Search for the cell housing the specified text and yield its (X, Y) center coordinate. 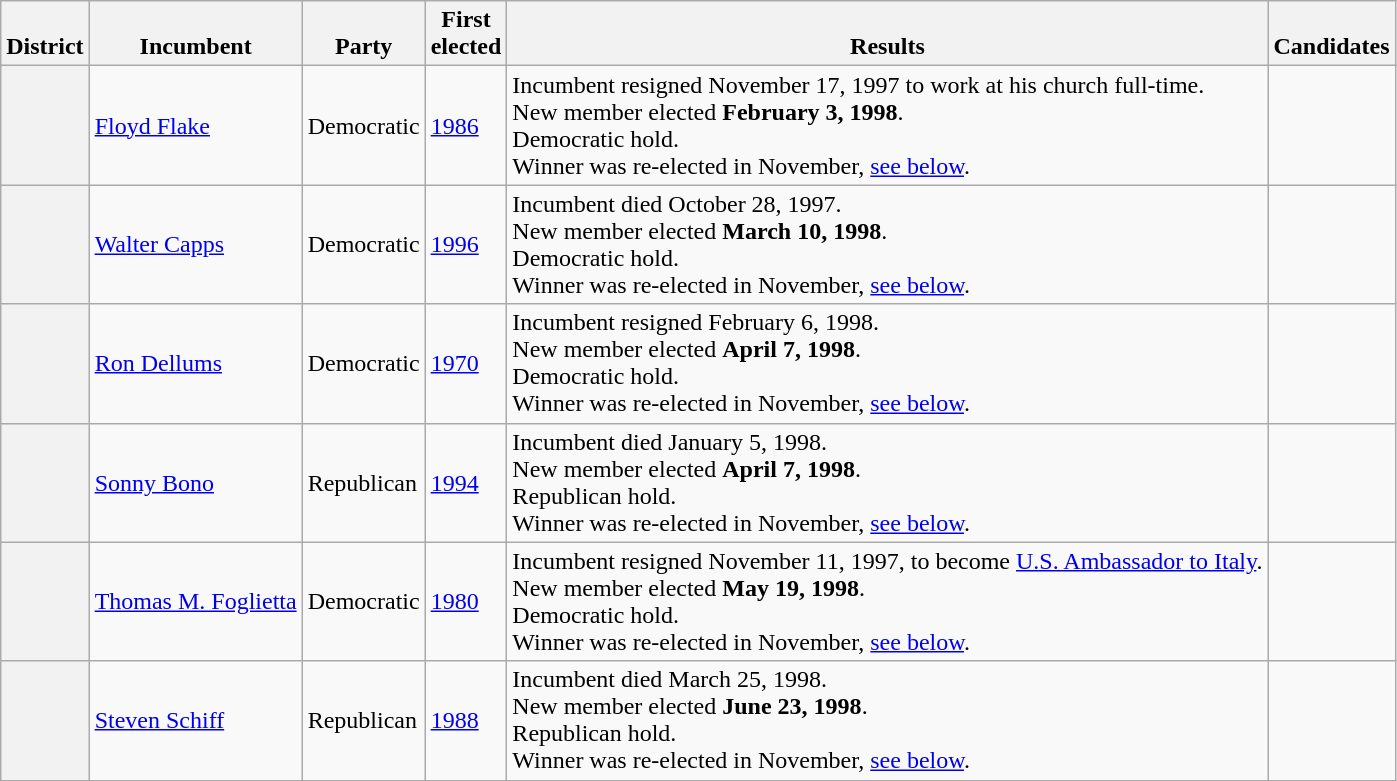
Steven Schiff (196, 720)
Incumbent died January 5, 1998.New member elected April 7, 1998.Republican hold.Winner was re-elected in November, see below. (888, 482)
Party (364, 34)
1980 (466, 602)
1970 (466, 364)
Walter Capps (196, 244)
1994 (466, 482)
District (45, 34)
Sonny Bono (196, 482)
Results (888, 34)
Incumbent (196, 34)
Incumbent died October 28, 1997.New member elected March 10, 1998.Democratic hold.Winner was re-elected in November, see below. (888, 244)
Floyd Flake (196, 126)
Firstelected (466, 34)
Ron Dellums (196, 364)
Incumbent resigned February 6, 1998.New member elected April 7, 1998.Democratic hold.Winner was re-elected in November, see below. (888, 364)
1986 (466, 126)
Candidates (1332, 34)
1988 (466, 720)
Incumbent died March 25, 1998.New member elected June 23, 1998.Republican hold.Winner was re-elected in November, see below. (888, 720)
1996 (466, 244)
Thomas M. Foglietta (196, 602)
